Pinpoint the cell where the given text exists, returning its (X, Y) midpoint coordinate. 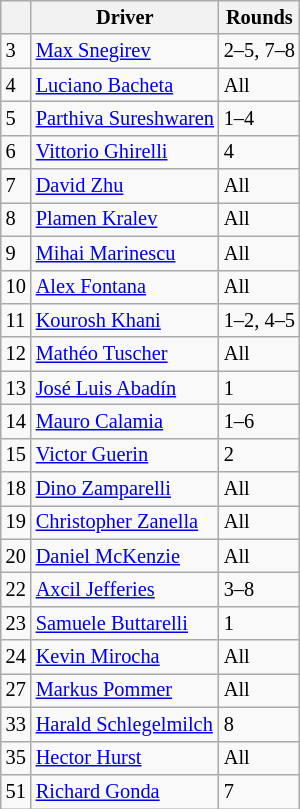
9 (16, 253)
19 (16, 522)
Daniel McKenzie (125, 556)
22 (16, 589)
Driver (125, 17)
24 (16, 657)
Richard Gonda (125, 791)
18 (16, 489)
Harald Schlegelmilch (125, 724)
20 (16, 556)
Parthiva Sureshwaren (125, 118)
Rounds (260, 17)
3–8 (260, 589)
Mathéo Tuscher (125, 354)
Mihai Marinescu (125, 253)
13 (16, 388)
Markus Pommer (125, 690)
Luciano Bacheta (125, 85)
1–6 (260, 421)
Kourosh Khani (125, 320)
51 (16, 791)
27 (16, 690)
Samuele Buttarelli (125, 623)
Vittorio Ghirelli (125, 152)
23 (16, 623)
Victor Guerin (125, 455)
33 (16, 724)
Christopher Zanella (125, 522)
12 (16, 354)
10 (16, 287)
Alex Fontana (125, 287)
15 (16, 455)
Kevin Mirocha (125, 657)
Plamen Kralev (125, 219)
Dino Zamparelli (125, 489)
David Zhu (125, 186)
José Luis Abadín (125, 388)
3 (16, 51)
14 (16, 421)
1–4 (260, 118)
11 (16, 320)
5 (16, 118)
35 (16, 758)
1–2, 4–5 (260, 320)
6 (16, 152)
Mauro Calamia (125, 421)
2 (260, 455)
Axcil Jefferies (125, 589)
Max Snegirev (125, 51)
Hector Hurst (125, 758)
2–5, 7–8 (260, 51)
